Pinpoint the cell where the given text exists, returning its (x, y) midpoint coordinate. 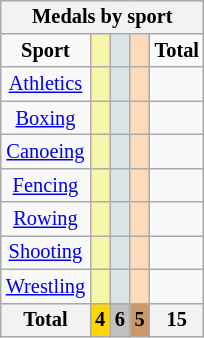
Rowing (46, 219)
Medals by sport (102, 17)
Fencing (46, 185)
4 (100, 320)
Boxing (46, 118)
Wrestling (46, 286)
Shooting (46, 253)
15 (177, 320)
Sport (46, 51)
Canoeing (46, 152)
6 (120, 320)
5 (140, 320)
Athletics (46, 84)
